Identify which cell holds the provided text, then report its (X, Y) central coordinate. 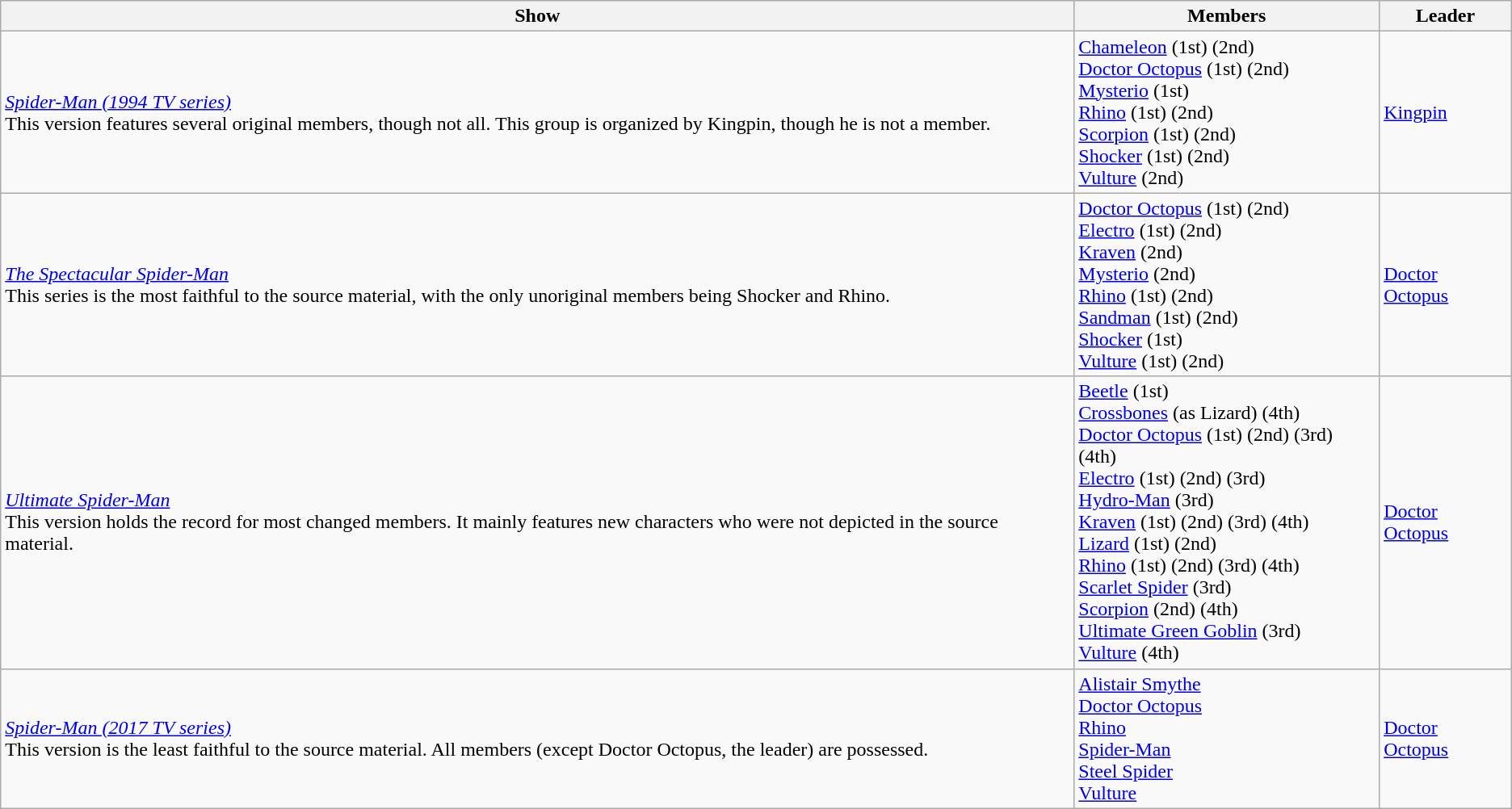
Kingpin (1446, 112)
Leader (1446, 16)
Show (538, 16)
The Spectacular Spider-ManThis series is the most faithful to the source material, with the only unoriginal members being Shocker and Rhino. (538, 284)
Members (1227, 16)
Chameleon (1st) (2nd)Doctor Octopus (1st) (2nd)Mysterio (1st)Rhino (1st) (2nd)Scorpion (1st) (2nd)Shocker (1st) (2nd)Vulture (2nd) (1227, 112)
Spider-Man (2017 TV series)This version is the least faithful to the source material. All members (except Doctor Octopus, the leader) are possessed. (538, 738)
Alistair SmytheDoctor OctopusRhinoSpider-ManSteel SpiderVulture (1227, 738)
Doctor Octopus (1st) (2nd) Electro (1st) (2nd)Kraven (2nd)Mysterio (2nd)Rhino (1st) (2nd)Sandman (1st) (2nd)Shocker (1st)Vulture (1st) (2nd) (1227, 284)
